Determine the (x, y) coordinate at the center of the cell enclosing the given text.  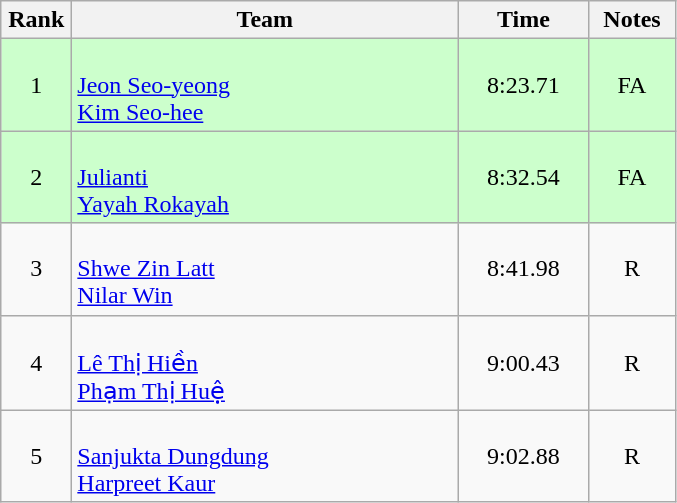
Lê Thị HiềnPhạm Thị Huệ (265, 362)
Notes (632, 20)
8:32.54 (524, 177)
5 (36, 456)
2 (36, 177)
Team (265, 20)
8:23.71 (524, 85)
3 (36, 269)
JuliantiYayah Rokayah (265, 177)
8:41.98 (524, 269)
Jeon Seo-yeongKim Seo-hee (265, 85)
Shwe Zin LattNilar Win (265, 269)
Time (524, 20)
4 (36, 362)
9:00.43 (524, 362)
Rank (36, 20)
9:02.88 (524, 456)
Sanjukta DungdungHarpreet Kaur (265, 456)
1 (36, 85)
